From the cell containing the given text, extract its center point as [X, Y] coordinate. 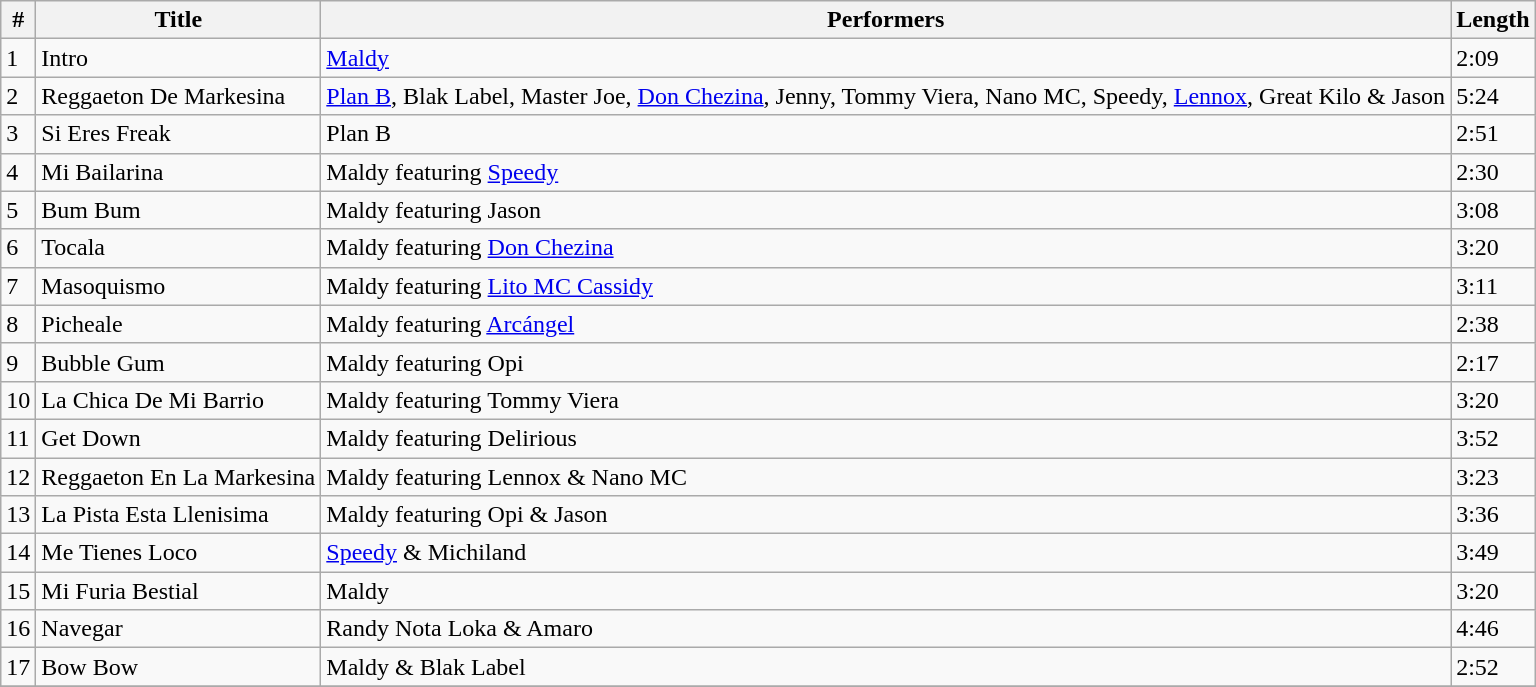
Maldy featuring Delirious [886, 438]
2:17 [1493, 362]
Intro [178, 58]
Bow Bow [178, 667]
15 [18, 591]
2:51 [1493, 134]
10 [18, 400]
2:38 [1493, 324]
2 [18, 96]
Me Tienes Loco [178, 553]
Maldy featuring Speedy [886, 172]
5 [18, 210]
4:46 [1493, 629]
Navegar [178, 629]
12 [18, 477]
Plan B [886, 134]
2:52 [1493, 667]
Bubble Gum [178, 362]
Speedy & Michiland [886, 553]
Tocala [178, 248]
Mi Bailarina [178, 172]
3:08 [1493, 210]
Maldy featuring Lennox & Nano MC [886, 477]
2:30 [1493, 172]
Maldy & Blak Label [886, 667]
14 [18, 553]
1 [18, 58]
Maldy featuring Tommy Viera [886, 400]
5:24 [1493, 96]
9 [18, 362]
3:49 [1493, 553]
Get Down [178, 438]
2:09 [1493, 58]
Maldy featuring Opi & Jason [886, 515]
8 [18, 324]
Maldy featuring Don Chezina [886, 248]
Plan B, Blak Label, Master Joe, Don Chezina, Jenny, Tommy Viera, Nano MC, Speedy, Lennox, Great Kilo & Jason [886, 96]
13 [18, 515]
7 [18, 286]
Si Eres Freak [178, 134]
La Pista Esta Llenisima [178, 515]
Picheale [178, 324]
Mi Furia Bestial [178, 591]
Maldy featuring Jason [886, 210]
Reggaeton En La Markesina [178, 477]
3:11 [1493, 286]
3 [18, 134]
Bum Bum [178, 210]
Masoquismo [178, 286]
Title [178, 20]
17 [18, 667]
Maldy featuring Opi [886, 362]
3:23 [1493, 477]
Length [1493, 20]
Randy Nota Loka & Amaro [886, 629]
6 [18, 248]
Performers [886, 20]
Maldy featuring Arcángel [886, 324]
3:36 [1493, 515]
4 [18, 172]
# [18, 20]
La Chica De Mi Barrio [178, 400]
Maldy featuring Lito MC Cassidy [886, 286]
16 [18, 629]
11 [18, 438]
3:52 [1493, 438]
Reggaeton De Markesina [178, 96]
